Provide the (X, Y) coordinate of the cell's center where the given text is located.  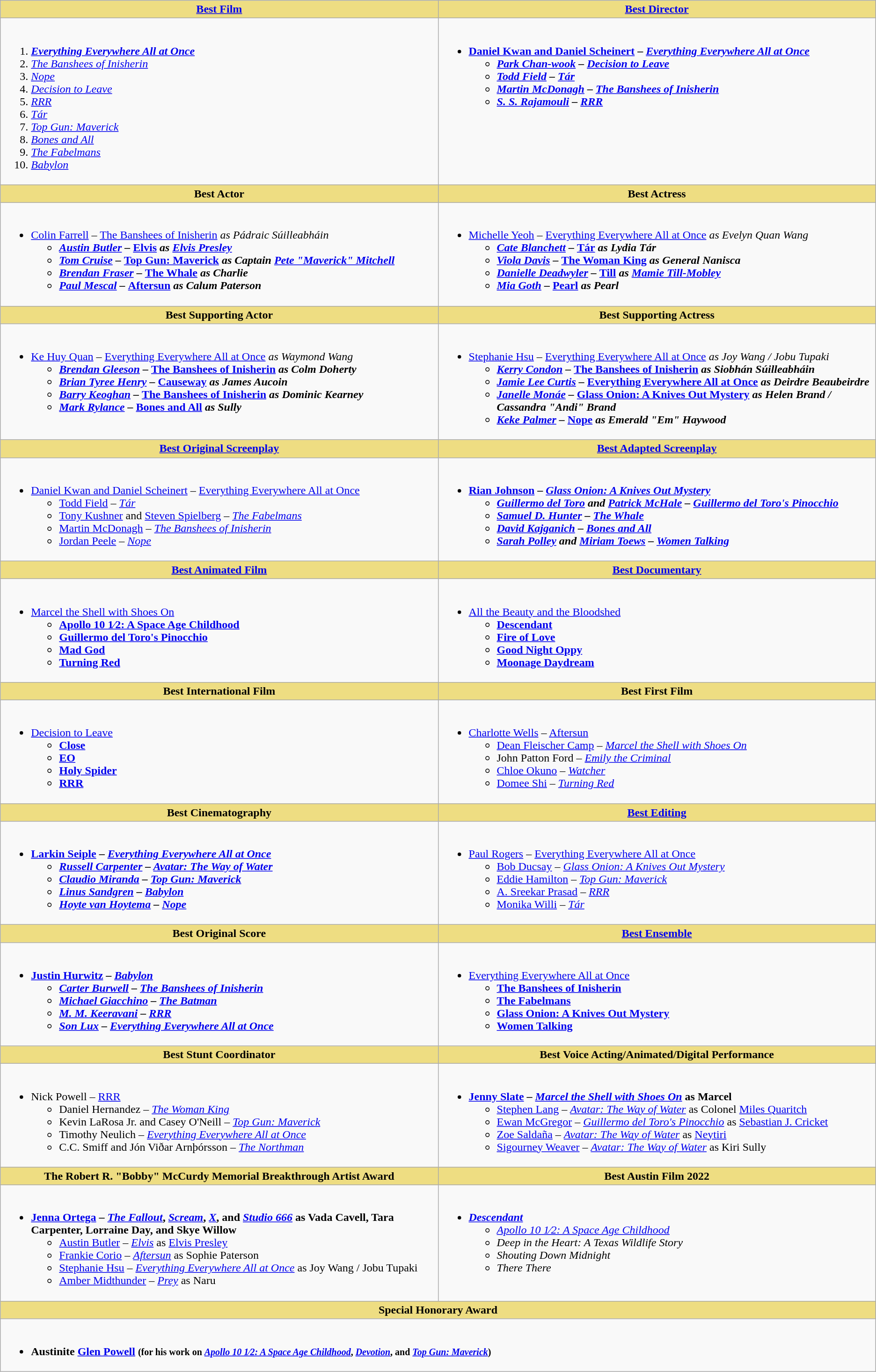
All the Beauty and the BloodshedDescendantFire of LoveGood Night OppyMoonage Daydream (657, 631)
Best Documentary (657, 570)
Marcel the Shell with Shoes OnApollo 10 1⁄2: A Space Age ChildhoodGuillermo del Toro's PinocchioMad GodTurning Red (219, 631)
Best Animated Film (219, 570)
Best Original Screenplay (219, 449)
Best Adapted Screenplay (657, 449)
Decision to LeaveCloseEOHoly SpiderRRR (219, 751)
Best Austin Film 2022 (657, 1176)
Best Supporting Actor (219, 315)
Best Actress (657, 194)
Best First Film (657, 691)
Everything Everywhere All at OnceThe Banshees of InisherinThe FabelmansGlass Onion: A Knives Out MysteryWomen Talking (657, 995)
Best Original Score (219, 934)
Special Honorary Award (438, 1310)
Best Supporting Actress (657, 315)
Best Film (219, 9)
Best Actor (219, 194)
Best Cinematography (219, 813)
Best Stunt Coordinator (219, 1055)
DescendantApollo 10 1⁄2: A Space Age ChildhoodDeep in the Heart: A Texas Wildlife StoryShouting Down MidnightThere There (657, 1243)
Best Editing (657, 813)
Everything Everywhere All at OnceThe Banshees of InisherinNopeDecision to LeaveRRRTárTop Gun: MaverickBones and AllThe FabelmansBabylon (219, 102)
Best Director (657, 9)
Best Ensemble (657, 934)
The Robert R. "Bobby" McCurdy Memorial Breakthrough Artist Award (219, 1176)
Best Voice Acting/Animated/Digital Performance (657, 1055)
Austinite Glen Powell (for his work on Apollo 10 1⁄2: A Space Age Childhood, Devotion, and Top Gun: Maverick) (438, 1345)
Best International Film (219, 691)
